Provide the (x, y) coordinate of the cell's center where the given text is located.  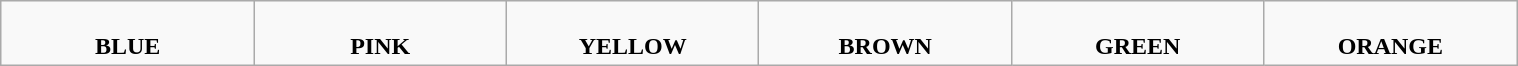
BROWN (886, 34)
ORANGE (1390, 34)
BLUE (128, 34)
YELLOW (632, 34)
PINK (380, 34)
GREEN (1138, 34)
